For the text-containing cell, return its midpoint in [X, Y] coordinate format. 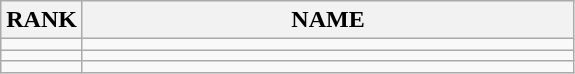
RANK [42, 20]
NAME [328, 20]
